For the text-containing cell, return its midpoint in [x, y] coordinate format. 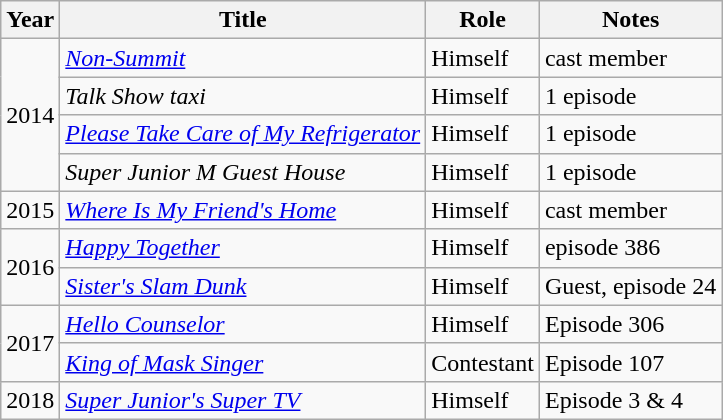
Super Junior's Super TV [243, 400]
Talk Show taxi [243, 96]
Please Take Care of My Refrigerator [243, 134]
episode 386 [630, 248]
King of Mask Singer [243, 362]
Episode 107 [630, 362]
Happy Together [243, 248]
Sister's Slam Dunk [243, 286]
2017 [30, 343]
Hello Counselor [243, 324]
2015 [30, 210]
Notes [630, 20]
Role [483, 20]
Year [30, 20]
Non-Summit [243, 58]
2014 [30, 115]
2016 [30, 267]
Where Is My Friend's Home [243, 210]
Title [243, 20]
Contestant [483, 362]
Episode 3 & 4 [630, 400]
Guest, episode 24 [630, 286]
Super Junior M Guest House [243, 172]
2018 [30, 400]
Episode 306 [630, 324]
